Extract the [x, y] coordinate from the center of the cell holding the provided text.  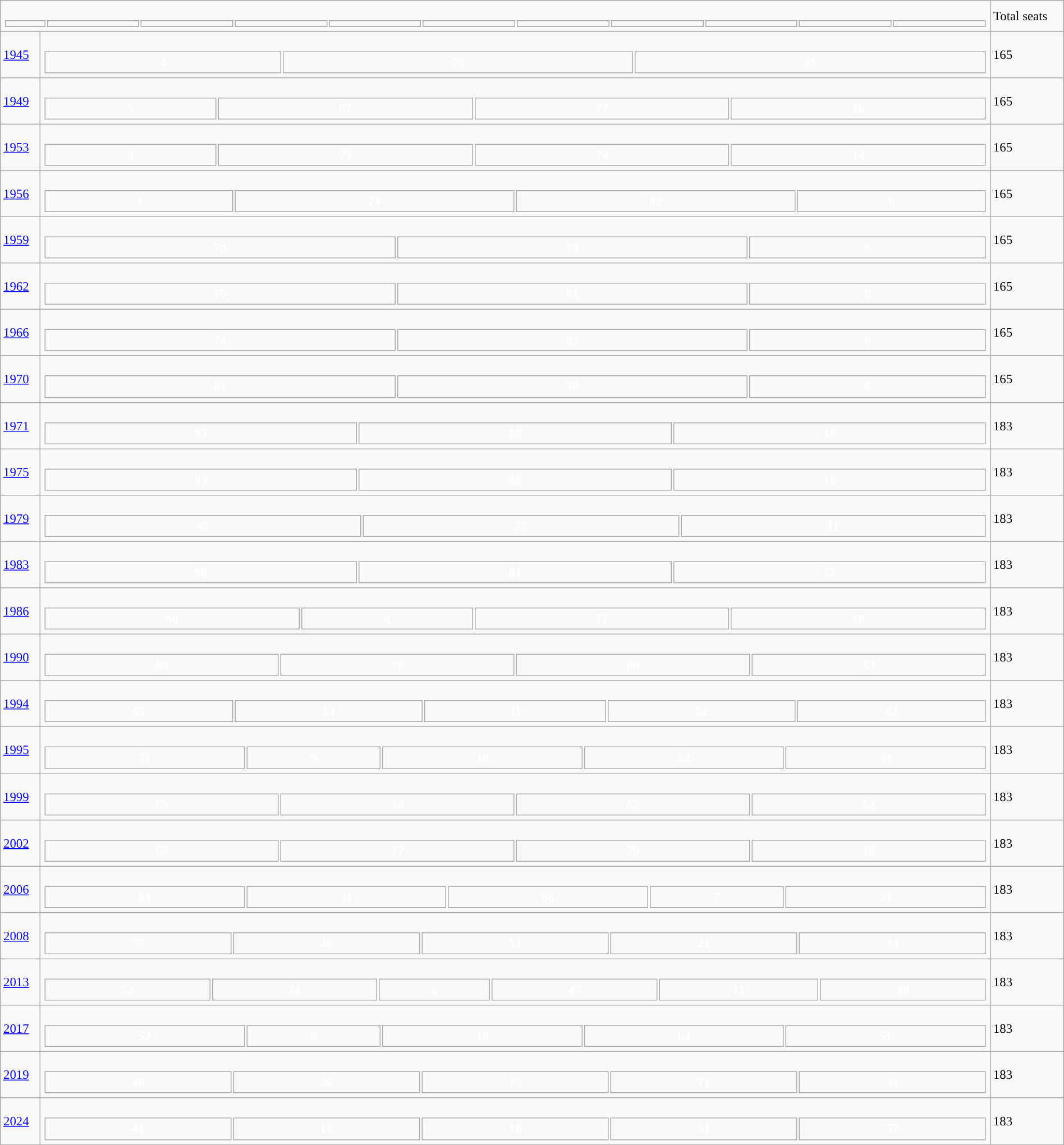
1956 [20, 194]
74 85 6 [515, 333]
57 20 51 21 34 [515, 936]
20 [327, 944]
67 [345, 109]
1986 [20, 611]
1999 [20, 797]
1990 [20, 657]
76 81 8 [515, 286]
Total seats [1027, 16]
1962 [20, 286]
15 [515, 1083]
2024 [20, 1122]
69 [162, 850]
1983 [20, 564]
2006 [20, 890]
80 8 77 18 [515, 611]
90 [201, 572]
1975 [20, 472]
52 8 10 62 51 [515, 1029]
17 [397, 850]
41 16 18 51 57 [515, 1122]
2017 [20, 1029]
95 77 11 [515, 518]
52 24 9 47 11 40 [515, 982]
12 [829, 572]
26 [327, 1083]
13 [329, 711]
68 21 66 7 21 [515, 890]
65 13 11 52 42 [515, 703]
34 [892, 944]
47 [575, 990]
90 81 12 [515, 564]
42 [891, 711]
2008 [20, 936]
80 10 60 33 [515, 657]
4 73 74 14 [515, 147]
66 [548, 896]
1945 [20, 55]
1979 [20, 518]
1966 [20, 333]
31 [892, 1083]
82 [655, 201]
1970 [20, 379]
40 26 15 71 31 [515, 1075]
1959 [20, 240]
5 67 77 16 [515, 101]
71 9 10 52 41 [515, 751]
2019 [20, 1075]
69 17 79 18 [515, 843]
33 [869, 665]
1994 [20, 703]
81 78 6 [515, 379]
1949 [20, 101]
1953 [20, 147]
5 [131, 109]
24 [294, 990]
60 [633, 665]
68 [145, 896]
2002 [20, 843]
95 [203, 526]
3 74 82 6 [515, 194]
73 [345, 155]
62 [684, 1036]
78 79 8 [515, 240]
1971 [20, 425]
65 14 52 52 [515, 797]
2013 [20, 982]
7 [717, 896]
4 76 85 [515, 55]
3 [139, 201]
1995 [20, 751]
